Extract the (X, Y) coordinate from the center of the cell holding the provided text.  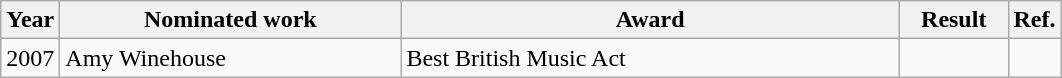
Amy Winehouse (230, 58)
Year (30, 20)
Ref. (1034, 20)
Result (954, 20)
2007 (30, 58)
Best British Music Act (650, 58)
Nominated work (230, 20)
Award (650, 20)
